Extract the [X, Y] coordinate from the center of the cell holding the provided text.  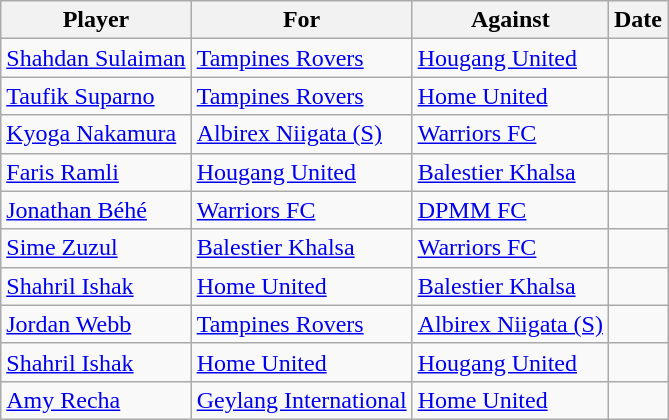
Jordan Webb [96, 324]
Kyoga Nakamura [96, 134]
Sime Zuzul [96, 248]
DPMM FC [510, 210]
Shahdan Sulaiman [96, 58]
Amy Recha [96, 400]
Geylang International [302, 400]
For [302, 20]
Faris Ramli [96, 172]
Date [638, 20]
Taufik Suparno [96, 96]
Player [96, 20]
Jonathan Béhé [96, 210]
Against [510, 20]
